Scan for the cell matching the given text and deliver its (X, Y) coordinate at center. 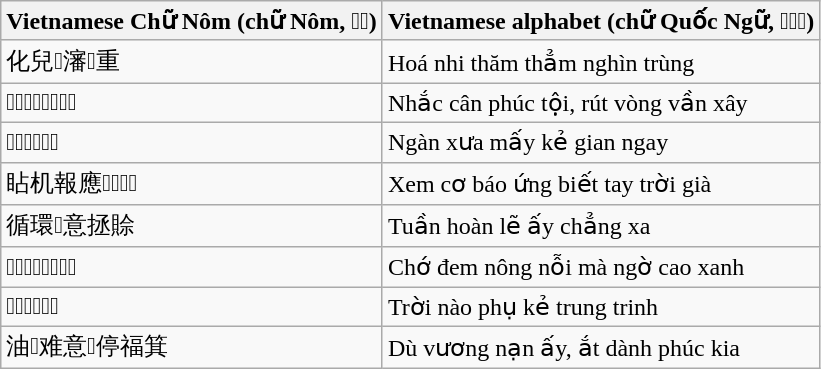
𠲤斤福罪捽𥿺運𡏦 (192, 103)
Vietnamese Chữ Nôm (chữ Nôm, 𡨸喃) (192, 21)
Hoá nhi thăm thẳm nghìn trùng (600, 62)
化兒𡂹瀋𠦳重 (192, 62)
循環𡅏意拯賒 (192, 226)
Dù vương nạn ấy, ắt dành phúc kia (600, 348)
油𥿁难意𢖮停福箕 (192, 348)
Trời nào phụ kẻ trung trinh (600, 307)
Tuần hoàn lẽ ấy chẳng xa (600, 226)
䀡机報應𪿍𢬣𡗶𫅷 (192, 184)
Nhắc cân phúc tội, rút vòng vần xây (600, 103)
Vietnamese alphabet (chữ Quốc Ngữ, 𡨸國語) (600, 21)
𠤆抌儂餒𦓡疑高撑 (192, 267)
𡗶閙負仉忠貞 (192, 307)
Chớ đem nông nỗi mà ngờ cao xanh (600, 267)
Ngàn xưa mấy kẻ gian ngay (600, 142)
𠦳𠸗𫣿仉奸𣦍 (192, 142)
Xem cơ báo ứng biết tay trời già (600, 184)
